Identify which cell holds the provided text, then report its [X, Y] central coordinate. 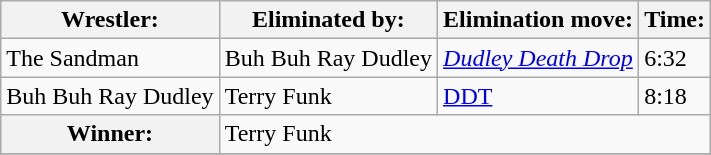
DDT [538, 96]
Wrestler: [110, 20]
Eliminated by: [328, 20]
The Sandman [110, 58]
Dudley Death Drop [538, 58]
Time: [675, 20]
6:32 [675, 58]
Winner: [110, 134]
Elimination move: [538, 20]
8:18 [675, 96]
